Detect which cell encompasses the target text, then output its (X, Y) center coordinate. 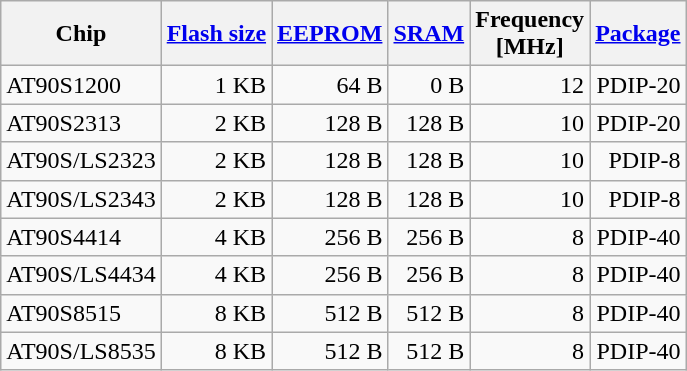
Flash size (216, 34)
Frequency[MHz] (530, 34)
64 B (330, 85)
Package (638, 34)
SRAM (429, 34)
AT90S/LS4434 (81, 275)
AT90S/LS2343 (81, 199)
AT90S1200 (81, 85)
AT90S/LS2323 (81, 161)
0 B (429, 85)
AT90S2313 (81, 123)
AT90S/LS8535 (81, 351)
AT90S8515 (81, 313)
EEPROM (330, 34)
AT90S4414 (81, 237)
12 (530, 85)
1 KB (216, 85)
Chip (81, 34)
